For the text-containing cell, return its midpoint in [x, y] coordinate format. 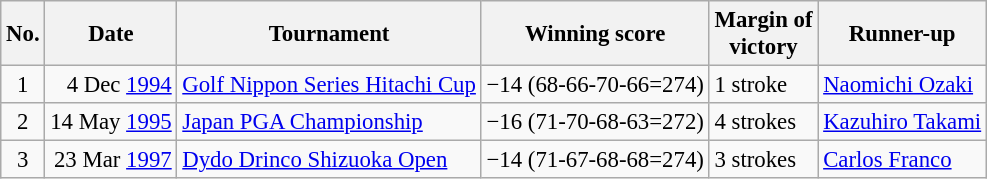
Date [111, 34]
Dydo Drinco Shizuoka Open [329, 160]
−14 (68-66-70-66=274) [595, 85]
4 Dec 1994 [111, 85]
Tournament [329, 34]
Margin ofvictory [764, 34]
No. [23, 34]
3 strokes [764, 160]
Carlos Franco [902, 160]
3 [23, 160]
Naomichi Ozaki [902, 85]
−14 (71-67-68-68=274) [595, 160]
1 [23, 85]
Winning score [595, 34]
4 strokes [764, 122]
−16 (71-70-68-63=272) [595, 122]
Golf Nippon Series Hitachi Cup [329, 85]
1 stroke [764, 85]
Runner-up [902, 34]
Kazuhiro Takami [902, 122]
23 Mar 1997 [111, 160]
2 [23, 122]
Japan PGA Championship [329, 122]
14 May 1995 [111, 122]
